From the cell containing the given text, extract its center point as [X, Y] coordinate. 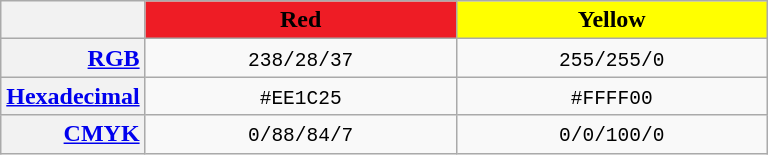
255/255/0 [612, 58]
238/28/37 [300, 58]
CMYK [73, 134]
#FFFF00 [612, 96]
Hexadecimal [73, 96]
RGB [73, 58]
Red [300, 20]
Yellow [612, 20]
#EE1C25 [300, 96]
0/88/84/7 [300, 134]
0/0/100/0 [612, 134]
